For the text-containing cell, return its midpoint in [x, y] coordinate format. 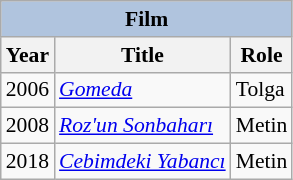
Year [28, 55]
Roz'un Sonbaharı [142, 126]
Gomeda [142, 90]
2008 [28, 126]
Title [142, 55]
Cebimdeki Yabancı [142, 162]
Tolga [262, 90]
2018 [28, 162]
2006 [28, 90]
Film [147, 19]
Role [262, 55]
